Pinpoint the cell where the given text exists, returning its (X, Y) midpoint coordinate. 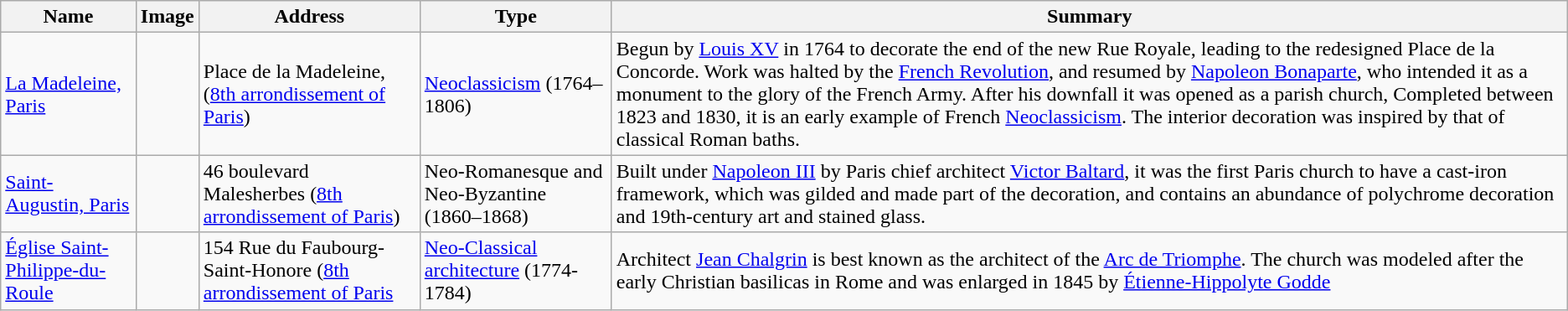
Summary (1089, 17)
Saint-Augustin, Paris (69, 194)
Neo-Romanesque and Neo-Byzantine (1860–1868) (516, 194)
46 boulevard Malesherbes (8th arrondissement of Paris) (309, 194)
Neo-Classical architecture (1774-1784) (516, 271)
Name (69, 17)
La Madeleine, Paris (69, 94)
Type (516, 17)
Église Saint-Philippe-du-Roule (69, 271)
Image (168, 17)
Address (309, 17)
Neoclassicism (1764–1806) (516, 94)
154 Rue du Faubourg-Saint-Honore (8th arrondissement of Paris (309, 271)
Place de la Madeleine, (8th arrondissement of Paris) (309, 94)
